Return (X, Y) of the center of cell containing provided text 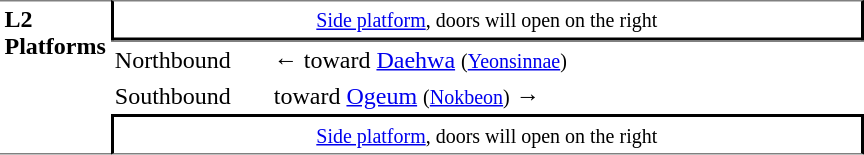
Northbound (190, 59)
Southbound (190, 96)
L2Platforms (55, 77)
toward Ogeum (Nokbeon) → (566, 96)
← toward Daehwa (Yeonsinnae) (566, 59)
